From the cell containing the given text, extract its center point as [x, y] coordinate. 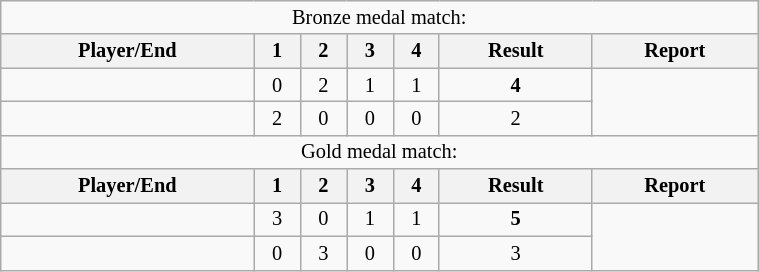
Gold medal match: [380, 152]
Bronze medal match: [380, 17]
5 [515, 219]
